Extract the [x, y] coordinate from the center of the cell holding the provided text.  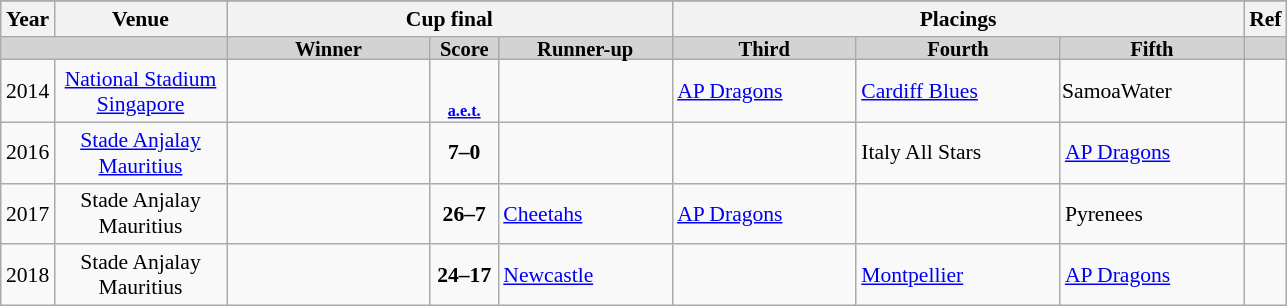
Pyrenees [1152, 214]
2016 [28, 152]
Ref [1266, 19]
Cup final [450, 19]
Fifth [1152, 48]
Cardiff Blues [958, 91]
24–17 [464, 276]
26–7 [464, 214]
Third [764, 48]
Score [464, 48]
SamoaWater [1152, 91]
2017 [28, 214]
Venue [140, 19]
Newcastle [585, 276]
Cheetahs [585, 214]
Montpellier [958, 276]
Fourth [958, 48]
7–0 [464, 152]
Runner-up [585, 48]
Italy All Stars [958, 152]
Winner [329, 48]
a.e.t. [464, 91]
2018 [28, 276]
Year [28, 19]
National StadiumSingapore [140, 91]
2014 [28, 91]
Placings [958, 19]
